Return [x, y] of the center of cell containing provided text 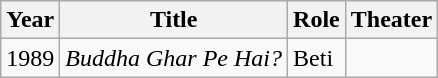
Year [30, 20]
Beti [317, 58]
Role [317, 20]
1989 [30, 58]
Buddha Ghar Pe Hai? [174, 58]
Theater [391, 20]
Title [174, 20]
